Output the (X, Y) coordinate of the center of the cell containing the given text.  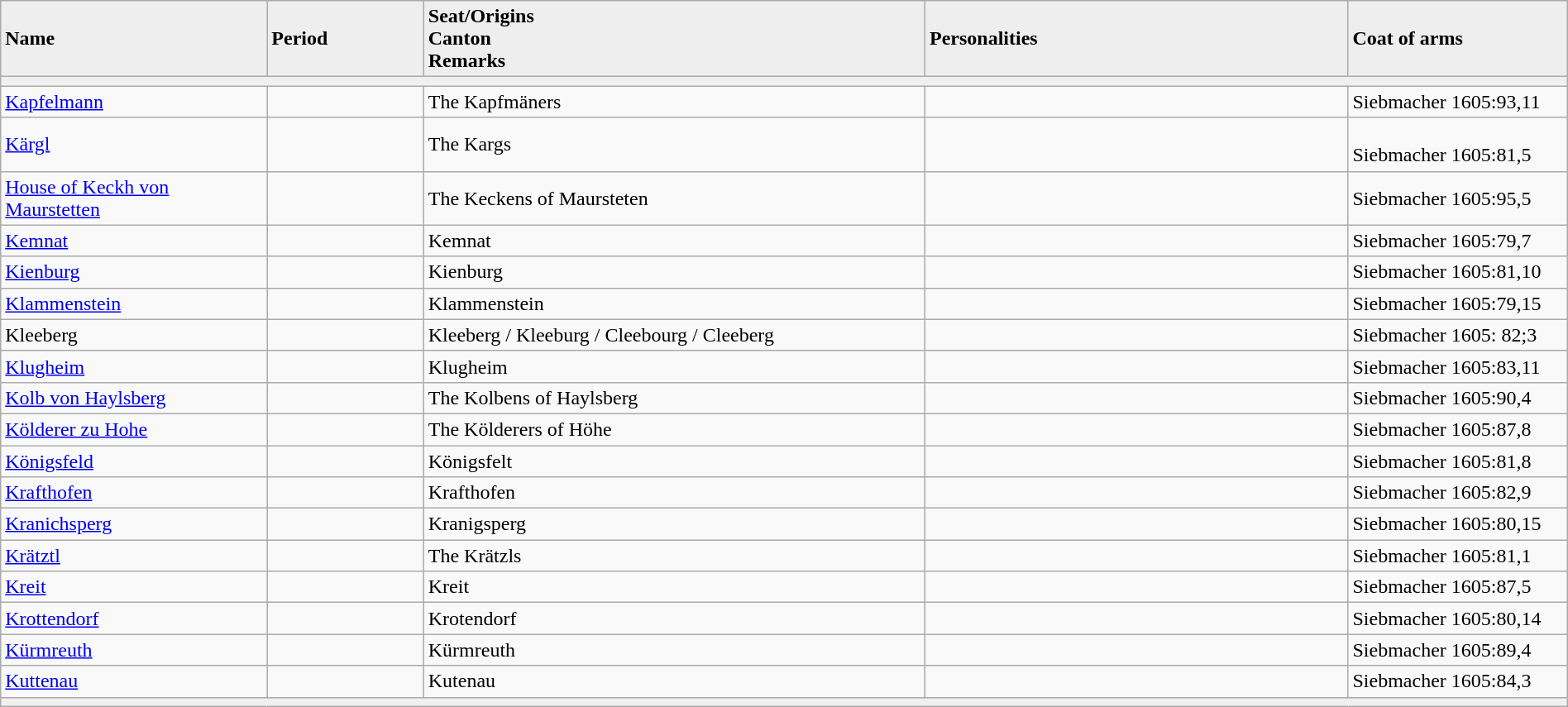
Kleeberg / Kleeburg / Cleebourg / Cleeberg (674, 335)
Siebmacher 1605:81,5 (1457, 144)
Siebmacher 1605:81,1 (1457, 556)
Krottendorf (134, 619)
Siebmacher 1605:82,9 (1457, 493)
Siebmacher 1605:90,4 (1457, 398)
Kranichsperg (134, 524)
Siebmacher 1605:80,14 (1457, 619)
Siebmacher 1605:80,15 (1457, 524)
The Kolbens of Haylsberg (674, 398)
The Keckens of Maursteten (674, 198)
Seat/Origins Canton Remarks (674, 39)
House of Keckh von Maurstetten (134, 198)
Kuttenau (134, 681)
Siebmacher 1605:89,4 (1457, 650)
Kutenau (674, 681)
Siebmacher 1605:93,11 (1457, 102)
Siebmacher 1605:84,3 (1457, 681)
Siebmacher 1605:79,15 (1457, 303)
Krotendorf (674, 619)
Siebmacher 1605:83,11 (1457, 366)
Kapfelmann (134, 102)
Kranigsperg (674, 524)
Period (346, 39)
Siebmacher 1605:81,8 (1457, 461)
Name (134, 39)
Coat of arms (1457, 39)
Siebmacher 1605:87,5 (1457, 587)
The Kapfmäners (674, 102)
Kolb von Haylsberg (134, 398)
Kölderer zu Hohe (134, 429)
Königsfeld (134, 461)
Königsfelt (674, 461)
The Krätzls (674, 556)
Siebmacher 1605:95,5 (1457, 198)
Personalities (1136, 39)
Siebmacher 1605: 82;3 (1457, 335)
The Kölderers of Höhe (674, 429)
Kärgl (134, 144)
Siebmacher 1605:79,7 (1457, 241)
Krätztl (134, 556)
Siebmacher 1605:81,10 (1457, 272)
Siebmacher 1605:87,8 (1457, 429)
The Kargs (674, 144)
Kleeberg (134, 335)
